Output the [X, Y] coordinate of the center of the cell containing the given text.  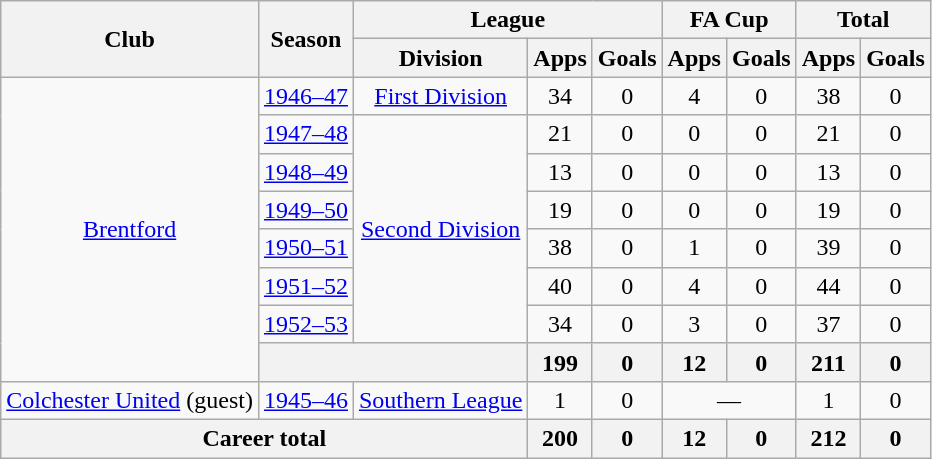
― [729, 400]
Club [130, 39]
3 [694, 324]
1947–48 [306, 134]
Total [863, 20]
211 [828, 362]
1951–52 [306, 286]
1949–50 [306, 210]
Brentford [130, 229]
1946–47 [306, 96]
1952–53 [306, 324]
Colchester United (guest) [130, 400]
Season [306, 39]
39 [828, 248]
FA Cup [729, 20]
40 [560, 286]
1950–51 [306, 248]
Second Division [440, 229]
Career total [264, 438]
199 [560, 362]
44 [828, 286]
Southern League [440, 400]
212 [828, 438]
37 [828, 324]
First Division [440, 96]
Division [440, 58]
200 [560, 438]
1945–46 [306, 400]
1948–49 [306, 172]
League [508, 20]
